Search for the cell housing the specified text and yield its [x, y] center coordinate. 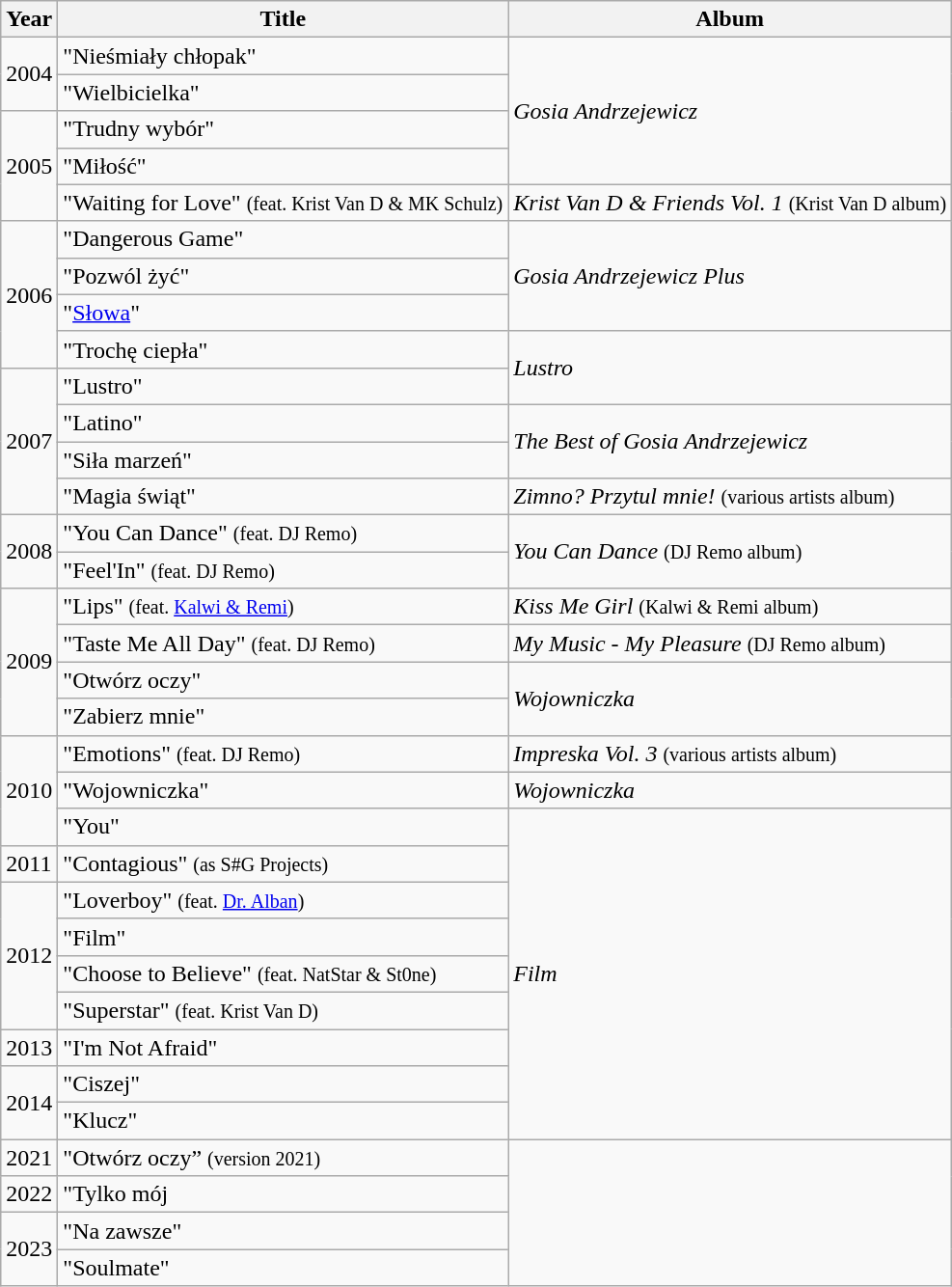
"Superstar" (feat. Krist Van D) [284, 1010]
Album [730, 19]
"I'm Not Afraid" [284, 1047]
The Best of Gosia Andrzejewicz [730, 441]
2013 [29, 1047]
"Tylko mój [284, 1194]
Title [284, 19]
"Trochę ciepła" [284, 349]
"Trudny wybór" [284, 129]
"Loverboy" (feat. Dr. Alban) [284, 900]
2021 [29, 1158]
My Music - My Pleasure (DJ Remo album) [730, 643]
2023 [29, 1249]
Gosia Andrzejewicz Plus [730, 276]
2004 [29, 74]
"Na zawsze" [284, 1231]
"Wojowniczka" [284, 790]
"Dangerous Game" [284, 239]
"Klucz" [284, 1121]
"Zabierz mnie" [284, 717]
Gosia Andrzejewicz [730, 111]
"Soulmate" [284, 1268]
2007 [29, 441]
You Can Dance (DJ Remo album) [730, 552]
Year [29, 19]
Film [730, 974]
"Contagious" (as S#G Projects) [284, 863]
2011 [29, 863]
"Miłość" [284, 166]
"Lips" (feat. Kalwi & Remi) [284, 607]
"Magia świąt" [284, 497]
"Lustro" [284, 386]
"You" [284, 827]
"Film" [284, 937]
"Choose to Believe" (feat. NatStar & St0ne) [284, 973]
"Słowa" [284, 313]
2005 [29, 166]
Zimno? Przytul mnie! (various artists album) [730, 497]
Krist Van D & Friends Vol. 1 (Krist Van D album) [730, 203]
"Wielbicielka" [284, 93]
"Emotions" (feat. DJ Remo) [284, 753]
"Feel'In" (feat. DJ Remo) [284, 570]
2022 [29, 1194]
"Taste Me All Day" (feat. DJ Remo) [284, 643]
"Waiting for Love" (feat. Krist Van D & MK Schulz) [284, 203]
"You Can Dance" (feat. DJ Remo) [284, 534]
2012 [29, 955]
2009 [29, 662]
"Pozwól żyć" [284, 276]
"Otwórz oczy" [284, 680]
"Otwórz oczy” (version 2021) [284, 1158]
2010 [29, 790]
"Nieśmiały chłopak" [284, 56]
2006 [29, 294]
Impreska Vol. 3 (various artists album) [730, 753]
Lustro [730, 368]
2008 [29, 552]
"Siła marzeń" [284, 460]
2014 [29, 1103]
"Ciszej" [284, 1084]
Kiss Me Girl (Kalwi & Remi album) [730, 607]
"Latino" [284, 423]
